Scan for the cell matching the given text and deliver its [X, Y] coordinate at center. 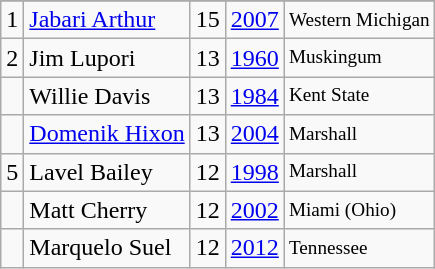
Matt Cherry [107, 210]
Marquelo Suel [107, 248]
Lavel Bailey [107, 172]
5 [12, 172]
1984 [254, 96]
2004 [254, 134]
Western Michigan [359, 20]
Tennessee [359, 248]
1 [12, 20]
Miami (Ohio) [359, 210]
2 [12, 58]
1998 [254, 172]
Jim Lupori [107, 58]
2002 [254, 210]
2007 [254, 20]
Muskingum [359, 58]
15 [208, 20]
Jabari Arthur [107, 20]
Kent State [359, 96]
Willie Davis [107, 96]
2012 [254, 248]
1960 [254, 58]
Domenik Hixon [107, 134]
